Return (x, y) of the center of cell containing provided text 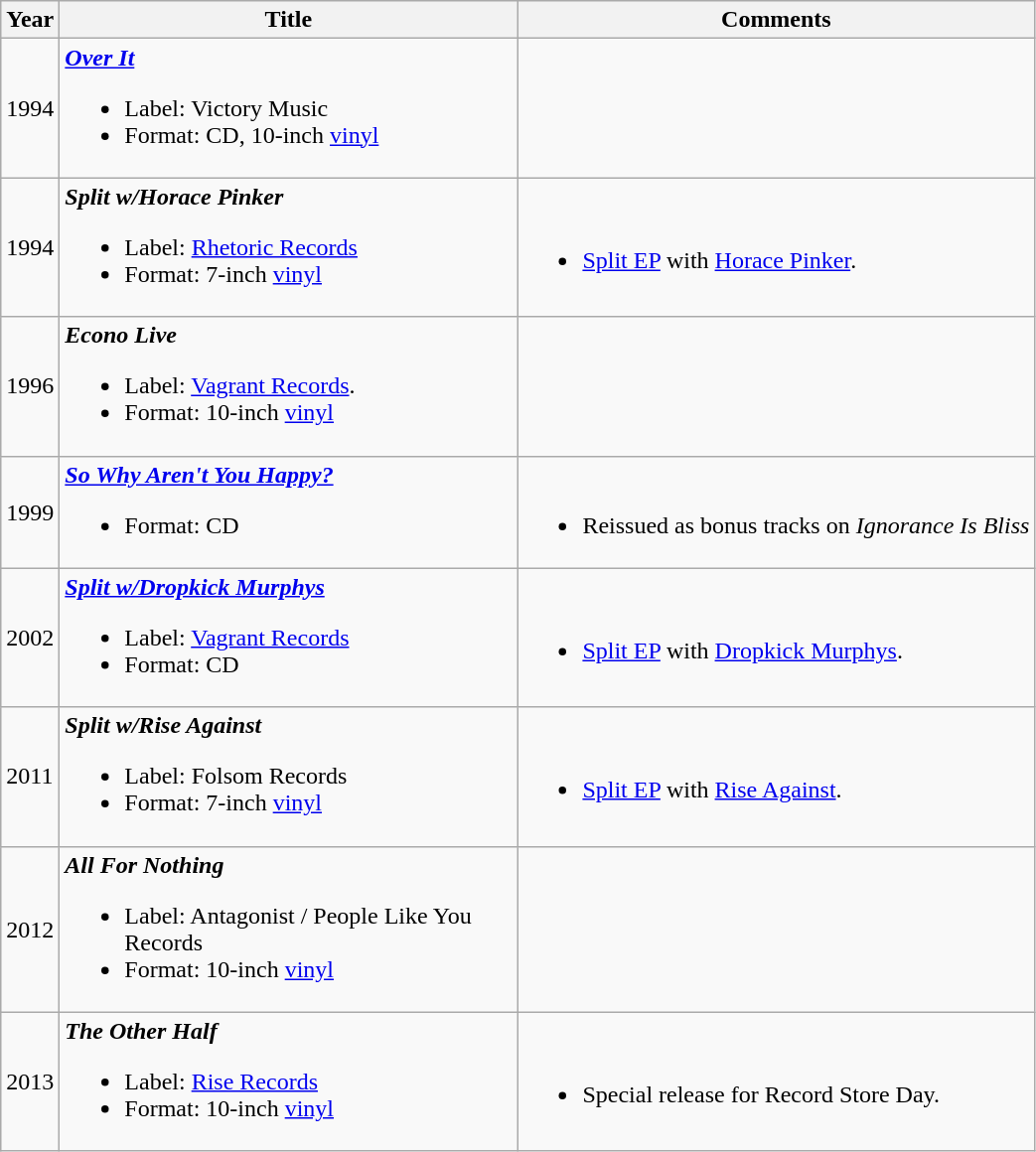
2012 (30, 930)
Econo LiveLabel: Vagrant Records.Format: 10-inch vinyl (288, 386)
Split w/Horace PinkerLabel: Rhetoric RecordsFormat: 7-inch vinyl (288, 247)
2002 (30, 638)
Split EP with Rise Against. (777, 777)
2013 (30, 1081)
All For NothingLabel: Antagonist / People Like You RecordsFormat: 10-inch vinyl (288, 930)
So Why Aren't You Happy?Format: CD (288, 512)
Split EP with Dropkick Murphys. (777, 638)
Over ItLabel: Victory MusicFormat: CD, 10-inch vinyl (288, 108)
Title (288, 20)
2011 (30, 777)
1999 (30, 512)
Year (30, 20)
The Other HalfLabel: Rise RecordsFormat: 10-inch vinyl (288, 1081)
1996 (30, 386)
Comments (777, 20)
Split EP with Horace Pinker. (777, 247)
Special release for Record Store Day. (777, 1081)
Split w/Rise AgainstLabel: Folsom RecordsFormat: 7-inch vinyl (288, 777)
Split w/Dropkick MurphysLabel: Vagrant RecordsFormat: CD (288, 638)
Reissued as bonus tracks on Ignorance Is Bliss (777, 512)
